Search for the cell housing the specified text and yield its [X, Y] center coordinate. 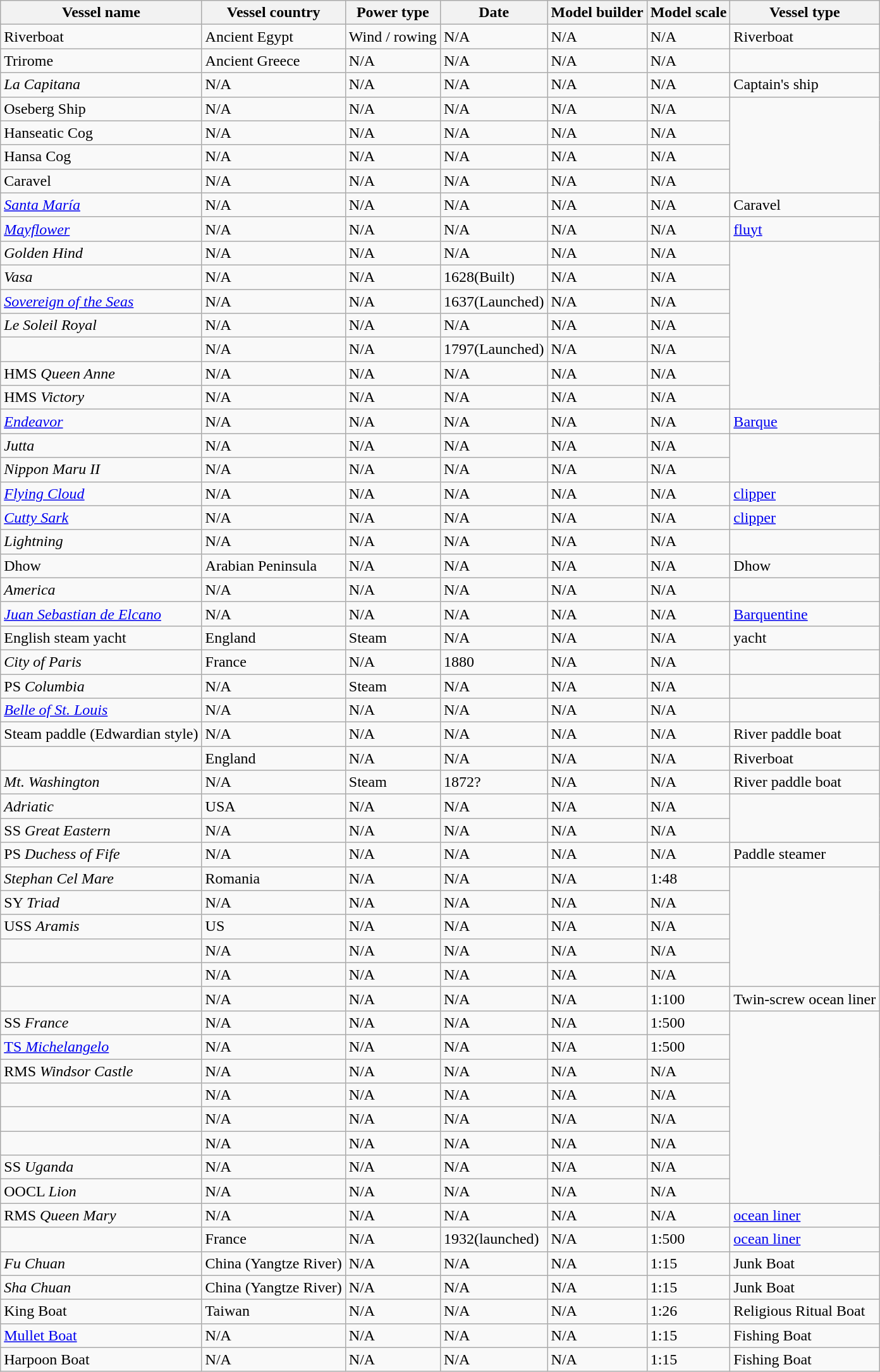
Trirome [101, 61]
Sovereign of the Seas [101, 301]
Twin-screw ocean liner [805, 999]
HMS Queen Anne [101, 373]
Sha Chuan [101, 1287]
Endeavor [101, 422]
Religious Ritual Boat [805, 1311]
Stephan Cel Mare [101, 878]
Fu Chuan [101, 1263]
Romania [273, 878]
OOCL Lion [101, 1191]
King Boat [101, 1311]
Cutty Sark [101, 518]
Oseberg Ship [101, 109]
Taiwan [273, 1311]
Vessel type [805, 13]
SS Uganda [101, 1167]
USA [273, 806]
SS Great Eastern [101, 830]
Nippon Maru II [101, 470]
1:48 [688, 878]
Flying Cloud [101, 494]
La Capitana [101, 85]
Lightning [101, 542]
Hanseatic Cog [101, 133]
Golden Hind [101, 253]
PS Columbia [101, 686]
English steam yacht [101, 638]
SS France [101, 1023]
yacht [805, 638]
RMS Queen Mary [101, 1215]
HMS Victory [101, 398]
US [273, 926]
Barque [805, 422]
Vessel name [101, 13]
Wind / rowing [393, 37]
Jutta [101, 446]
Mullet Boat [101, 1335]
Paddle steamer [805, 854]
Vessel country [273, 13]
TS Michelangelo [101, 1047]
Power type [393, 13]
SY Triad [101, 902]
Model builder [597, 13]
USS Aramis [101, 926]
Ancient Egypt [273, 37]
Le Soleil Royal [101, 325]
1637(Launched) [494, 301]
1628(Built) [494, 277]
1:26 [688, 1311]
Mt. Washington [101, 782]
America [101, 590]
Model scale [688, 13]
Vasa [101, 277]
Steam paddle (Edwardian style) [101, 734]
Barquentine [805, 614]
1880 [494, 662]
Captain's ship [805, 85]
1797(Launched) [494, 349]
1:100 [688, 999]
Date [494, 13]
fluyt [805, 229]
Mayflower [101, 229]
Belle of St. Louis [101, 710]
Hansa Cog [101, 157]
Santa María [101, 205]
Harpoon Boat [101, 1359]
City of Paris [101, 662]
PS Duchess of Fife [101, 854]
1872? [494, 782]
Adriatic [101, 806]
Ancient Greece [273, 61]
Juan Sebastian de Elcano [101, 614]
RMS Windsor Castle [101, 1071]
1932(launched) [494, 1239]
Arabian Peninsula [273, 566]
